Identify which cell holds the provided text, then report its [X, Y] central coordinate. 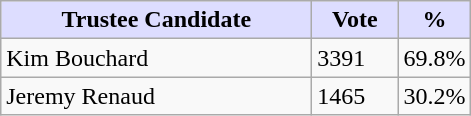
Kim Bouchard [156, 58]
Vote [355, 20]
30.2% [434, 96]
Jeremy Renaud [156, 96]
1465 [355, 96]
Trustee Candidate [156, 20]
69.8% [434, 58]
3391 [355, 58]
% [434, 20]
